Search for the cell housing the specified text and yield its [x, y] center coordinate. 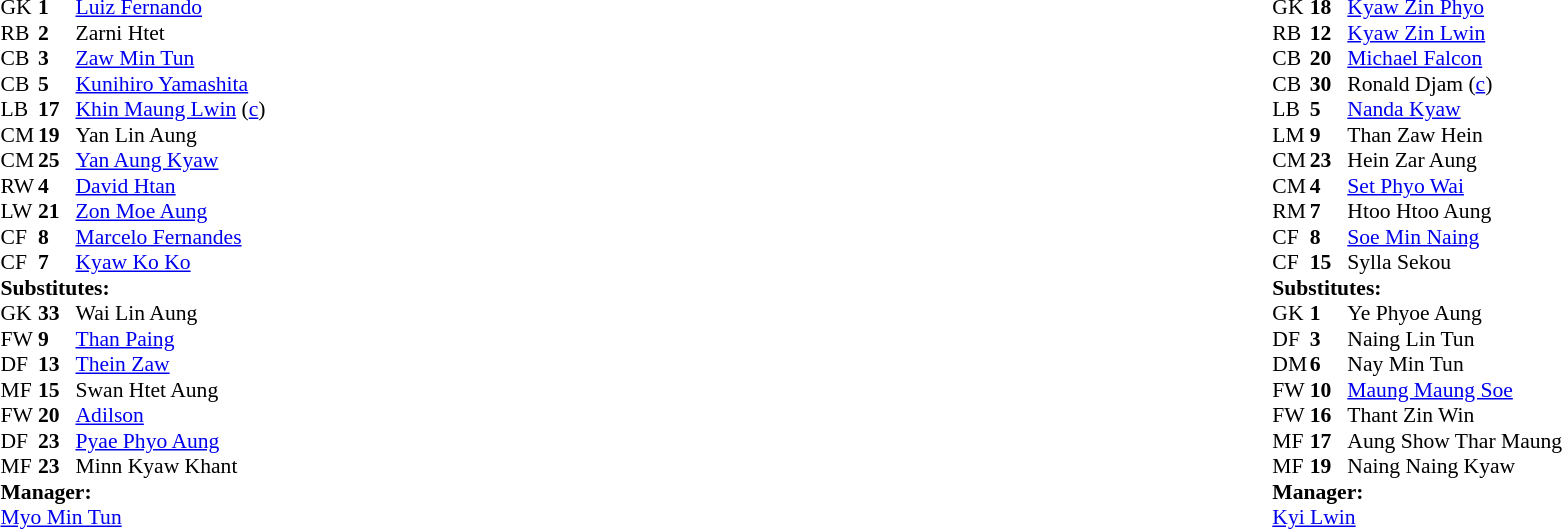
Nay Min Tun [1454, 365]
16 [1329, 415]
Zon Moe Aung [171, 211]
LM [1291, 135]
Minn Kyaw Khant [171, 467]
Khin Maung Lwin (c) [171, 109]
6 [1329, 365]
Aung Show Thar Maung [1454, 441]
Ye Phyoe Aung [1454, 313]
Naing Naing Kyaw [1454, 467]
Nanda Kyaw [1454, 109]
David Htan [171, 186]
25 [57, 161]
Pyae Phyo Aung [171, 441]
Soe Min Naing [1454, 237]
Adilson [171, 415]
Hein Zar Aung [1454, 161]
13 [57, 365]
Than Zaw Hein [1454, 135]
Thant Zin Win [1454, 415]
Set Phyo Wai [1454, 186]
DM [1291, 365]
Swan Htet Aung [171, 390]
10 [1329, 390]
2 [57, 33]
Thein Zaw [171, 365]
Kyaw Zin Lwin [1454, 33]
Ronald Djam (c) [1454, 84]
LW [19, 211]
33 [57, 313]
12 [1329, 33]
Sylla Sekou [1454, 263]
1 [1329, 313]
30 [1329, 84]
Kunihiro Yamashita [171, 84]
RM [1291, 211]
Marcelo Fernandes [171, 237]
Zarni Htet [171, 33]
Htoo Htoo Aung [1454, 211]
Yan Lin Aung [171, 135]
Michael Falcon [1454, 59]
Wai Lin Aung [171, 313]
Maung Maung Soe [1454, 390]
21 [57, 211]
Naing Lin Tun [1454, 339]
RW [19, 186]
Zaw Min Tun [171, 59]
Kyaw Ko Ko [171, 263]
Yan Aung Kyaw [171, 161]
Than Paing [171, 339]
